Search for the cell housing the specified text and yield its [x, y] center coordinate. 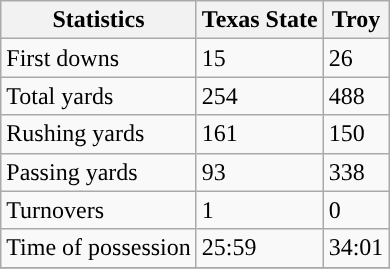
161 [260, 134]
Turnovers [99, 210]
Passing yards [99, 172]
150 [356, 134]
26 [356, 58]
Time of possession [99, 248]
Total yards [99, 96]
25:59 [260, 248]
Statistics [99, 20]
93 [260, 172]
15 [260, 58]
254 [260, 96]
Troy [356, 20]
Rushing yards [99, 134]
0 [356, 210]
34:01 [356, 248]
1 [260, 210]
First downs [99, 58]
338 [356, 172]
488 [356, 96]
Texas State [260, 20]
